Locate the cell with the specified text and output its (X, Y) center coordinate. 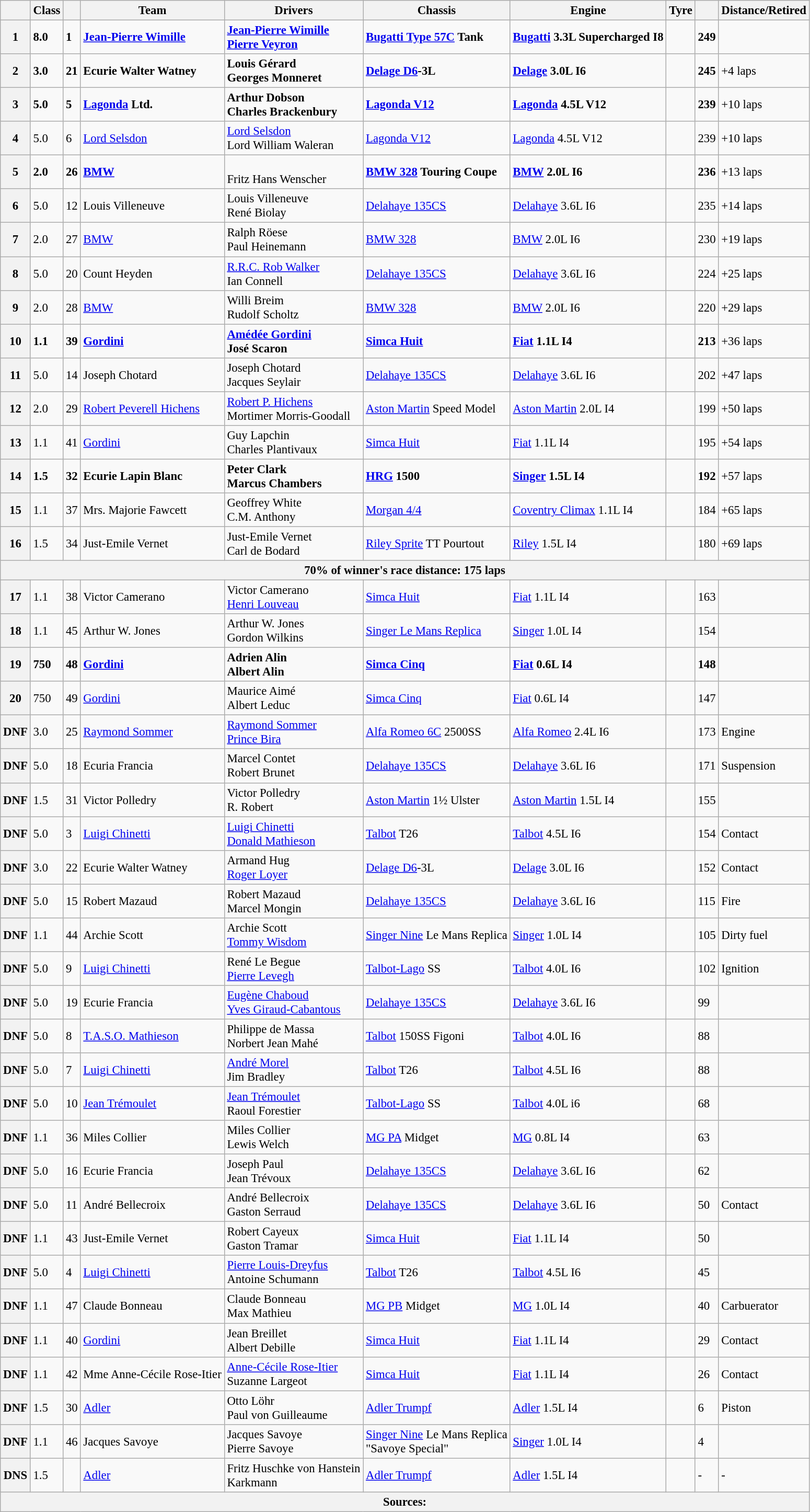
Riley 1.5L I4 (588, 544)
Lord Selsdon Lord William Waleran (294, 138)
Riley Sprite TT Pourtout (437, 544)
Jean Trémoulet Raoul Forestier (294, 1104)
Lord Selsdon (153, 138)
Team (153, 10)
Victor Camerano Henri Louveau (294, 597)
Morgan 4/4 (437, 510)
Louis Villeneuve René Biolay (294, 206)
Class (47, 10)
Count Heyden (153, 274)
Amédée Gordini José Scaron (294, 341)
42 (72, 1374)
Dirty fuel (764, 935)
Geoffrey White C.M. Anthony (294, 510)
63 (707, 1138)
René Le Begue Pierre Levegh (294, 968)
245 (707, 71)
30 (72, 1407)
Anne-Cécile Rose-Itier Suzanne Largeot (294, 1374)
148 (707, 665)
Jean-Pierre Wimille (153, 38)
Chassis (437, 10)
13 (16, 442)
Maurice Aimé Albert Leduc (294, 698)
32 (72, 476)
Talbot 4.0L i6 (588, 1104)
Alfa Romeo 2.4L I6 (588, 732)
Drivers (294, 10)
Singer Nine Le Mans Replica (437, 935)
163 (707, 597)
Jean-Pierre Wimille Pierre Veyron (294, 38)
André Morel Jim Bradley (294, 1070)
49 (72, 698)
Singer 1.5L I4 (588, 476)
Distance/Retired (764, 10)
André Bellecroix Gaston Serraud (294, 1205)
235 (707, 206)
Piston (764, 1407)
Fire (764, 901)
Jean Trémoulet (153, 1104)
236 (707, 173)
Ecurie Lapin Blanc (153, 476)
46 (72, 1441)
44 (72, 935)
Willi Breim Rudolf Scholtz (294, 307)
Aston Martin 2.0L I4 (588, 409)
Talbot 150SS Figoni (437, 1036)
202 (707, 374)
70% of winner's race distance: 175 laps (405, 570)
41 (72, 442)
+50 laps (764, 409)
37 (72, 510)
Raymond Sommer (153, 732)
Bugatti Type 57C Tank (437, 38)
Jacques Savoye (153, 1441)
Arthur W. Jones Gordon Wilkins (294, 631)
Aston Martin Speed Model (437, 409)
152 (707, 867)
Ecuria Francia (153, 766)
Singer Nine Le Mans Replica"Savoye Special" (437, 1441)
Robert P. Hichens Mortimer Morris-Goodall (294, 409)
Victor Polledry R. Robert (294, 800)
199 (707, 409)
Louis Gérard Georges Monneret (294, 71)
Guy Lapchin Charles Plantivaux (294, 442)
102 (707, 968)
173 (707, 732)
+36 laps (764, 341)
+19 laps (764, 239)
Robert Mazaud Marcel Mongin (294, 901)
62 (707, 1171)
22 (72, 867)
43 (72, 1239)
MG 0.8L I4 (588, 1138)
192 (707, 476)
R.R.C. Rob Walker Ian Connell (294, 274)
Luigi Chinetti Donald Mathieson (294, 833)
39 (72, 341)
André Bellecroix (153, 1205)
+25 laps (764, 274)
+65 laps (764, 510)
HRG 1500 (437, 476)
Archie Scott (153, 935)
99 (707, 1003)
195 (707, 442)
MG 1.0L I4 (588, 1306)
Bugatti 3.3L Supercharged I8 (588, 38)
+14 laps (764, 206)
Arthur Dobson Charles Brackenbury (294, 105)
17 (16, 597)
Joseph Chotard (153, 374)
Pierre Louis-Dreyfus Antoine Schumann (294, 1273)
+69 laps (764, 544)
Joseph Chotard Jacques Seylair (294, 374)
BMW 328 Touring Coupe (437, 173)
Ralph Röese Paul Heinemann (294, 239)
180 (707, 544)
Mme Anne-Cécile Rose-Itier (153, 1374)
+57 laps (764, 476)
Just-Emile Vernet Carl de Bodard (294, 544)
230 (707, 239)
T.A.S.O. Mathieson (153, 1036)
Adrien Alin Albert Alin (294, 665)
Peter Clark Marcus Chambers (294, 476)
+54 laps (764, 442)
Miles Collier Lewis Welch (294, 1138)
68 (707, 1104)
Arthur W. Jones (153, 631)
220 (707, 307)
21 (72, 71)
Coventry Climax 1.1L I4 (588, 510)
Tyre (680, 10)
28 (72, 307)
Jacques Savoye Pierre Savoye (294, 1441)
Robert Cayeux Gaston Tramar (294, 1239)
Victor Polledry (153, 800)
Miles Collier (153, 1138)
Mrs. Majorie Fawcett (153, 510)
Philippe de Massa Norbert Jean Mahé (294, 1036)
Victor Camerano (153, 597)
Robert Mazaud (153, 901)
+47 laps (764, 374)
8.0 (47, 38)
Robert Peverell Hichens (153, 409)
+29 laps (764, 307)
155 (707, 800)
Aston Martin 1.5L I4 (588, 800)
DNS (16, 1475)
+13 laps (764, 173)
Ignition (764, 968)
Otto Löhr Paul von Guilleaume (294, 1407)
Eugène Chaboud Yves Giraud-Cabantous (294, 1003)
Raymond Sommer Prince Bira (294, 732)
224 (707, 274)
+4 laps (764, 71)
Louis Villeneuve (153, 206)
184 (707, 510)
27 (72, 239)
Carbuerator (764, 1306)
Singer Le Mans Replica (437, 631)
MG PB Midget (437, 1306)
Sources: (405, 1502)
Lagonda Ltd. (153, 105)
171 (707, 766)
31 (72, 800)
2 (16, 71)
Archie Scott Tommy Wisdom (294, 935)
Marcel Contet Robert Brunet (294, 766)
25 (72, 732)
115 (707, 901)
38 (72, 597)
Aston Martin 1½ Ulster (437, 800)
Jean Breillet Albert Debille (294, 1341)
Suspension (764, 766)
Claude Bonneau (153, 1306)
147 (707, 698)
Joseph Paul Jean Trévoux (294, 1171)
105 (707, 935)
Fritz Huschke von Hanstein Karkmann (294, 1475)
Alfa Romeo 6C 2500SS (437, 732)
34 (72, 544)
Claude Bonneau Max Mathieu (294, 1306)
249 (707, 38)
Fritz Hans Wenscher (294, 173)
213 (707, 341)
MG PA Midget (437, 1138)
47 (72, 1306)
36 (72, 1138)
48 (72, 665)
Armand Hug Roger Loyer (294, 867)
